Locate the cell with the specified text and output its (X, Y) center coordinate. 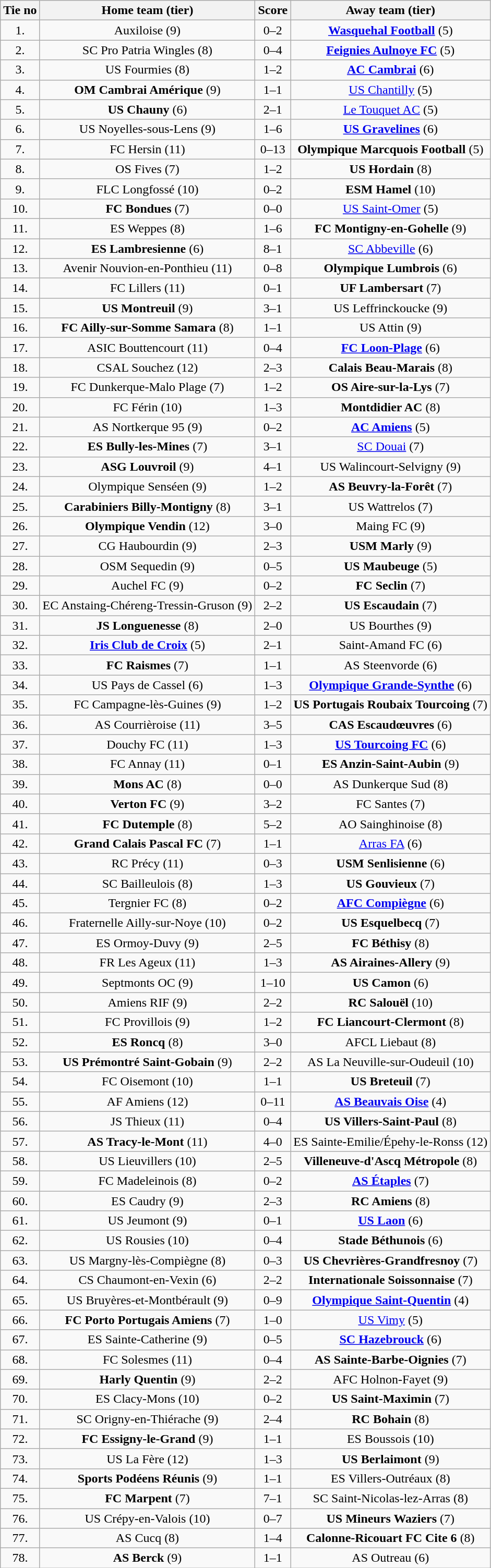
Sports Podéens Réunis (9) (147, 1478)
Olympique Vendin (12) (147, 526)
FC Madeleinois (8) (147, 1181)
0–11 (273, 1101)
AS Airaines-Allery (9) (390, 963)
47. (20, 943)
38. (20, 764)
31. (20, 626)
Maing FC (9) (390, 526)
FC Bondues (7) (147, 209)
US Prémontré Saint-Gobain (9) (147, 1062)
1–10 (273, 983)
53. (20, 1062)
63. (20, 1260)
Montdidier AC (8) (390, 407)
US Pays de Cassel (6) (147, 685)
24. (20, 486)
Olympique Senséen (9) (147, 486)
RC Précy (11) (147, 863)
5–2 (273, 824)
65. (20, 1300)
US Breteuil (7) (390, 1082)
22. (20, 447)
8. (20, 169)
FC Ailly-sur-Somme Samara (8) (147, 328)
US Rousies (10) (147, 1241)
AS La Neuville-sur-Oudeuil (10) (390, 1062)
UF Lambersart (7) (390, 288)
US Esquelbecq (7) (390, 923)
29. (20, 586)
Verton FC (9) (147, 804)
Le Touquet AC (5) (390, 109)
40. (20, 804)
76. (20, 1518)
75. (20, 1498)
US Bourthes (9) (390, 626)
SC Abbeville (6) (390, 249)
Tergnier FC (8) (147, 903)
SC Douai (7) (390, 447)
Auchel FC (9) (147, 586)
OS Fives (7) (147, 169)
ES Bully-les-Mines (7) (147, 447)
CS Chaumont-en-Vexin (6) (147, 1280)
JS Longuenesse (8) (147, 626)
US Laon (6) (390, 1221)
FR Les Ageux (11) (147, 963)
28. (20, 566)
FC Férin (10) (147, 407)
59. (20, 1181)
AFC Holnon-Fayet (9) (390, 1379)
AS Courrièroise (11) (147, 725)
8–1 (273, 249)
52. (20, 1042)
FC Lillers (11) (147, 288)
44. (20, 884)
FC Loon-Plage (6) (390, 348)
5. (20, 109)
Score (273, 10)
9. (20, 189)
FC Santes (7) (390, 804)
FC Béthisy (8) (390, 943)
US Chantilly (5) (390, 90)
US Jeumont (9) (147, 1221)
SC Saint-Nicolas-lez-Arras (8) (390, 1498)
68. (20, 1359)
36. (20, 725)
Amiens RIF (9) (147, 1002)
2–0 (273, 626)
EC Anstaing-Chéreng-Tressin-Gruson (9) (147, 606)
US Chevrières-Grandfresnoy (7) (390, 1260)
OSM Sequedin (9) (147, 566)
55. (20, 1101)
0–7 (273, 1518)
FC Dutemple (8) (147, 824)
32. (20, 645)
US Gouvieux (7) (390, 884)
Arras FA (6) (390, 843)
Home team (tier) (147, 10)
RC Salouël (10) (390, 1002)
72. (20, 1439)
FC Annay (11) (147, 764)
0–9 (273, 1300)
Fraternelle Ailly-sur-Noye (10) (147, 923)
US Chauny (6) (147, 109)
77. (20, 1538)
CSAL Souchez (12) (147, 367)
SC Bailleulois (8) (147, 884)
1–0 (273, 1320)
Auxiloise (9) (147, 30)
20. (20, 407)
17. (20, 348)
ES Roncq (8) (147, 1042)
Septmonts OC (9) (147, 983)
Calonne-Ricouart FC Cite 6 (8) (390, 1538)
14. (20, 288)
69. (20, 1379)
18. (20, 367)
RC Amiens (8) (390, 1200)
60. (20, 1200)
30. (20, 606)
AF Amiens (12) (147, 1101)
ES Clacy-Mons (10) (147, 1399)
21. (20, 427)
ES Sainte-Emilie/Épehy-le-Ronss (12) (390, 1141)
0–8 (273, 268)
3–2 (273, 804)
FLC Longfossé (10) (147, 189)
74. (20, 1478)
ES Weppes (8) (147, 228)
4. (20, 90)
Villeneuve-d'Ascq Métropole (8) (390, 1161)
AS Berck (9) (147, 1558)
2–4 (273, 1419)
Stade Béthunois (6) (390, 1241)
AS Étaples (7) (390, 1181)
FC Seclin (7) (390, 586)
Douchy FC (11) (147, 744)
AC Amiens (5) (390, 427)
42. (20, 843)
AS Dunkerque Sud (8) (390, 784)
Harly Quentin (9) (147, 1379)
1. (20, 30)
ES Villers-Outréaux (8) (390, 1478)
23. (20, 467)
US Noyelles-sous-Lens (9) (147, 129)
Olympique Lumbrois (6) (390, 268)
64. (20, 1280)
AS Steenvorde (6) (390, 665)
ASG Louvroil (9) (147, 467)
FC Solesmes (11) (147, 1359)
13. (20, 268)
Mons AC (8) (147, 784)
Away team (tier) (390, 10)
35. (20, 705)
US Crépy-en-Valois (10) (147, 1518)
FC Provillois (9) (147, 1022)
US La Fère (12) (147, 1459)
19. (20, 387)
7. (20, 149)
70. (20, 1399)
OM Cambrai Amérique (9) (147, 90)
45. (20, 903)
US Escaudain (7) (390, 606)
Iris Club de Croix (5) (147, 645)
FC Oisemont (10) (147, 1082)
AS Tracy-le-Mont (11) (147, 1141)
2. (20, 50)
Avenir Nouvion-en-Ponthieu (11) (147, 268)
US Hordain (8) (390, 169)
Saint-Amand FC (6) (390, 645)
FC Dunkerque-Malo Plage (7) (147, 387)
62. (20, 1241)
USM Marly (9) (390, 546)
JS Thieux (11) (147, 1121)
26. (20, 526)
CAS Escaudœuvres (6) (390, 725)
CG Haubourdin (9) (147, 546)
AFCL Liebaut (8) (390, 1042)
Olympique Grande-Synthe (6) (390, 685)
US Vimy (5) (390, 1320)
Olympique Saint-Quentin (4) (390, 1300)
25. (20, 506)
ES Lambresienne (6) (147, 249)
AS Cucq (8) (147, 1538)
US Gravelines (6) (390, 129)
48. (20, 963)
FC Montigny-en-Gohelle (9) (390, 228)
67. (20, 1340)
Internationale Soissonnaise (7) (390, 1280)
54. (20, 1082)
FC Raismes (7) (147, 665)
Wasquehal Football (5) (390, 30)
3–5 (273, 725)
FC Marpent (7) (147, 1498)
US Camon (6) (390, 983)
43. (20, 863)
FC Essigny-le-Grand (9) (147, 1439)
66. (20, 1320)
FC Porto Portugais Amiens (7) (147, 1320)
SC Hazebrouck (6) (390, 1340)
49. (20, 983)
27. (20, 546)
ES Boussois (10) (390, 1439)
1–4 (273, 1538)
41. (20, 824)
Grand Calais Pascal FC (7) (147, 843)
Carabiniers Billy-Montigny (8) (147, 506)
US Fourmies (8) (147, 70)
39. (20, 784)
US Saint-Omer (5) (390, 209)
SC Pro Patria Wingles (8) (147, 50)
12. (20, 249)
AO Sainghinoise (8) (390, 824)
15. (20, 308)
US Leffrinckoucke (9) (390, 308)
ES Caudry (9) (147, 1200)
46. (20, 923)
Tie no (20, 10)
OS Aire-sur-la-Lys (7) (390, 387)
FC Hersin (11) (147, 149)
FC Campagne-lès-Guines (9) (147, 705)
AS Outreau (6) (390, 1558)
4–1 (273, 467)
51. (20, 1022)
4–0 (273, 1141)
US Portugais Roubaix Tourcoing (7) (390, 705)
50. (20, 1002)
10. (20, 209)
US Tourcoing FC (6) (390, 744)
ESM Hamel (10) (390, 189)
US Walincourt-Selvigny (9) (390, 467)
SC Origny-en-Thiérache (9) (147, 1419)
AS Nortkerque 95 (9) (147, 427)
16. (20, 328)
US Villers-Saint-Paul (8) (390, 1121)
ES Anzin-Saint-Aubin (9) (390, 764)
AS Beauvais Oise (4) (390, 1101)
US Attin (9) (390, 328)
US Bruyères-et-Montbérault (9) (147, 1300)
73. (20, 1459)
AS Beuvry-la-Forêt (7) (390, 486)
Calais Beau-Marais (8) (390, 367)
0–13 (273, 149)
FC Liancourt-Clermont (8) (390, 1022)
33. (20, 665)
ES Ormoy-Duvy (9) (147, 943)
34. (20, 685)
58. (20, 1161)
ES Sainte-Catherine (9) (147, 1340)
US Lieuvillers (10) (147, 1161)
3. (20, 70)
37. (20, 744)
US Margny-lès-Compiègne (8) (147, 1260)
AC Cambrai (6) (390, 70)
ASIC Bouttencourt (11) (147, 348)
Feignies Aulnoye FC (5) (390, 50)
US Wattrelos (7) (390, 506)
71. (20, 1419)
US Montreuil (9) (147, 308)
57. (20, 1141)
56. (20, 1121)
61. (20, 1221)
US Saint-Maximin (7) (390, 1399)
Olympique Marcquois Football (5) (390, 149)
RC Bohain (8) (390, 1419)
AS Sainte-Barbe-Oignies (7) (390, 1359)
USM Senlisienne (6) (390, 863)
7–1 (273, 1498)
78. (20, 1558)
AFC Compiègne (6) (390, 903)
6. (20, 129)
11. (20, 228)
US Berlaimont (9) (390, 1459)
US Maubeuge (5) (390, 566)
US Mineurs Waziers (7) (390, 1518)
